Find where the given text appears and provide that cell's center as (X, Y) coordinate. 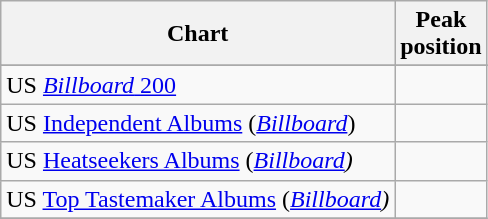
Chart (198, 34)
US Independent Albums (Billboard) (198, 123)
US Top Tastemaker Albums (Billboard) (198, 199)
US Heatseekers Albums (Billboard) (198, 161)
Peakposition (441, 34)
US Billboard 200 (198, 85)
